Find where the given text appears and provide that cell's center as [x, y] coordinate. 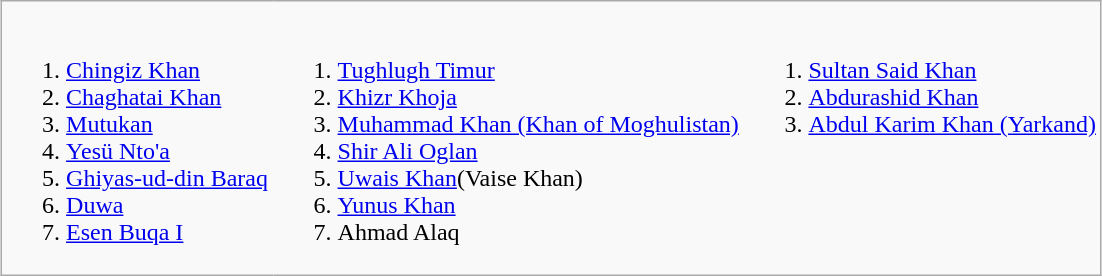
Tughlugh Timur Khizr Khoja Muhammad Khan (Khan of Moghulistan) Shir Ali Oglan Uwais Khan(Vaise Khan) Yunus Khan Ahmad Alaq [508, 138]
Chingiz Khan Chaghatai Khan Mutukan Yesü Nto'a Ghiyas-ud-din Baraq Duwa Esen Buqa I [137, 138]
Sultan Said Khan Abdurashid Khan Abdul Karim Khan (Yarkand) [923, 138]
